Capture the cell that displays the provided text and extract its (x, y) central coordinate. 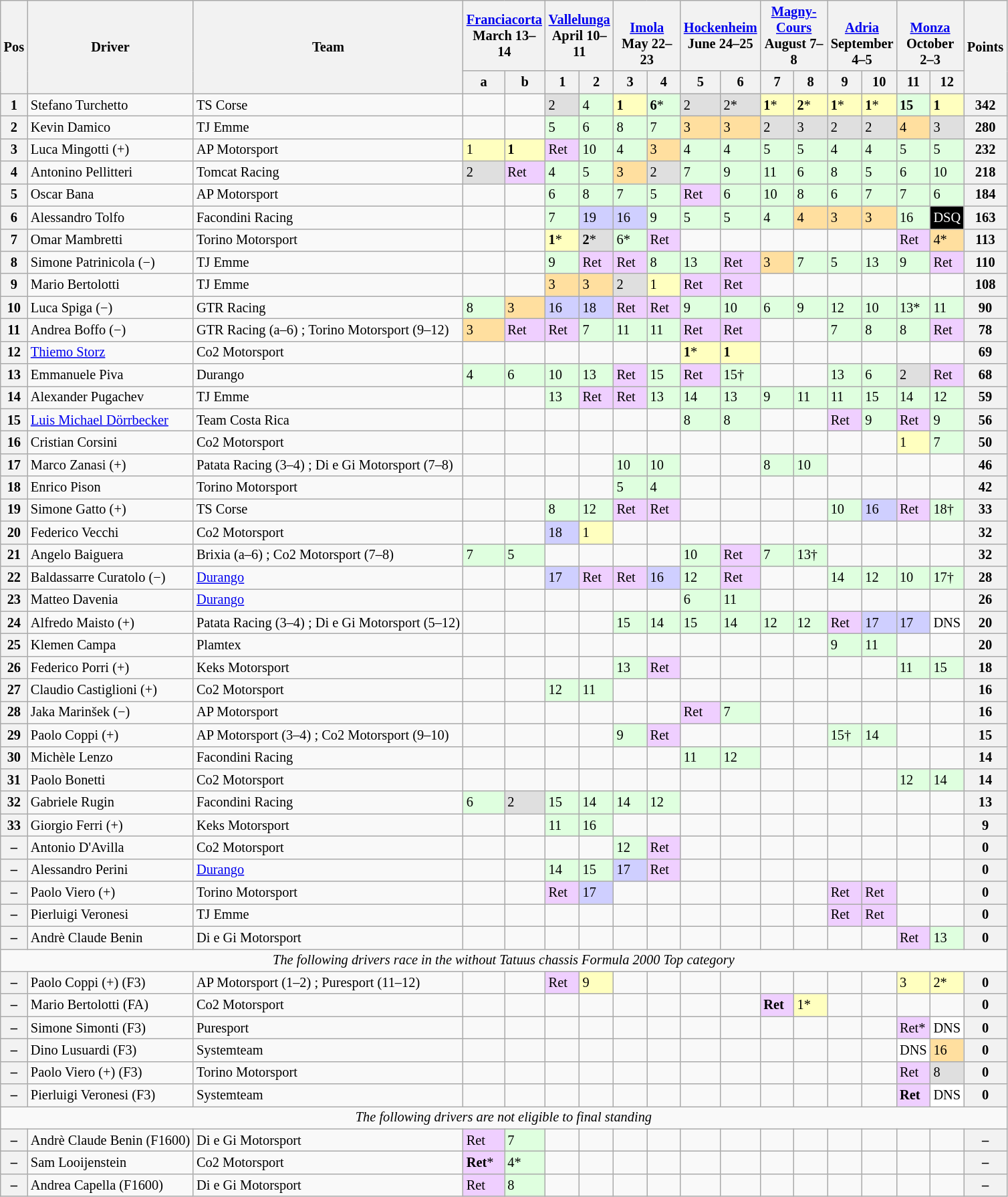
Klemen Campa (110, 645)
Pos (14, 47)
Magny-CoursAugust 7–8 (793, 35)
Luis Michael Dörrbecker (110, 420)
24 (14, 623)
78 (985, 330)
Paolo Coppi (+) (F3) (110, 982)
Points (985, 47)
29 (14, 735)
a (484, 82)
42 (985, 487)
VallelungaApril 10–11 (580, 35)
Angelo Baiguera (110, 555)
Giorgio Ferri (+) (110, 825)
46 (985, 465)
MonzaOctober 2–3 (930, 35)
90 (985, 308)
Alessandro Perini (110, 870)
25 (14, 645)
21 (14, 555)
Andrea Capella (F1600) (110, 1185)
Stefano Turchetto (110, 105)
18† (947, 510)
Luca Spiga (−) (110, 308)
Paolo Viero (+) (110, 893)
Luca Mingotti (+) (110, 150)
13* (913, 308)
Kevin Damico (110, 127)
GTR Racing (328, 308)
Dino Lusuardi (F3) (110, 1050)
b (524, 82)
Puresport (328, 1028)
Mario Bertolotti (110, 285)
Andrè Claude Benin (F1600) (110, 1140)
Matteo Davenia (110, 600)
Baldassarre Curatolo (−) (110, 577)
Patata Racing (3–4) ; Di e Gi Motorsport (7–8) (328, 465)
Andrea Boffo (−) (110, 330)
113 (985, 240)
68 (985, 375)
Michèle Lenzo (110, 758)
Andrè Claude Benin (110, 938)
Pierluigi Veronesi (F3) (110, 1095)
Omar Mambretti (110, 240)
FranciacortaMarch 13–14 (504, 35)
69 (985, 352)
The following drivers race in the without Tatuus chassis Formula 2000 Top category (504, 960)
Tomcat Racing (328, 173)
Plamtex (328, 645)
Emmanuele Piva (110, 375)
Marco Zanasi (+) (110, 465)
AP Motorsport (1–2) ; Puresport (11–12) (328, 982)
HockenheimJune 24–25 (721, 35)
232 (985, 150)
Gabriele Rugin (110, 802)
50 (985, 442)
17† (947, 577)
Jaka Marinšek (−) (110, 712)
Team (328, 47)
Federico Porri (+) (110, 667)
ImolaMay 22–23 (647, 35)
Federico Vecchi (110, 532)
Mario Bertolotti (FA) (110, 1005)
Paolo Viero (+) (F3) (110, 1073)
Patata Racing (3–4) ; Di e Gi Motorsport (5–12) (328, 623)
280 (985, 127)
Pierluigi Veronesi (110, 915)
AP Motorsport (3–4) ; Co2 Motorsport (9–10) (328, 735)
Oscar Bana (110, 195)
DSQ (947, 217)
13† (811, 555)
23 (14, 600)
Simone Gatto (+) (110, 510)
184 (985, 195)
Simone Patrinicola (−) (110, 262)
Cristian Corsini (110, 442)
30 (14, 758)
Driver (110, 47)
342 (985, 105)
Sam Looijenstein (110, 1163)
Thiemo Storz (110, 352)
22 (14, 577)
59 (985, 397)
108 (985, 285)
31 (14, 780)
Brixia (a–6) ; Co2 Motorsport (7–8) (328, 555)
Antonio D'Avilla (110, 847)
Antonino Pellitteri (110, 173)
AdriaSeptember 4–5 (862, 35)
Alessandro Tolfo (110, 217)
Enrico Pison (110, 487)
GTR Racing (a–6) ; Torino Motorsport (9–12) (328, 330)
Paolo Bonetti (110, 780)
Alexander Pugachev (110, 397)
Paolo Coppi (+) (110, 735)
Alfredo Maisto (+) (110, 623)
56 (985, 420)
Simone Simonti (F3) (110, 1028)
Team Costa Rica (328, 420)
Claudio Castiglioni (+) (110, 690)
27 (14, 690)
The following drivers are not eligible to final standing (504, 1117)
163 (985, 217)
218 (985, 173)
110 (985, 262)
